For the text-containing cell, return its midpoint in (x, y) coordinate format. 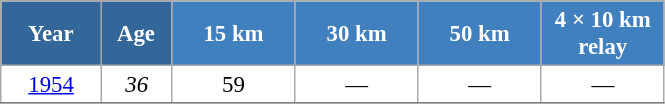
59 (234, 85)
30 km (356, 34)
15 km (234, 34)
1954 (52, 85)
Year (52, 34)
Age (136, 34)
50 km (480, 34)
36 (136, 85)
4 × 10 km relay (602, 34)
